Capture the cell that displays the provided text and extract its (X, Y) central coordinate. 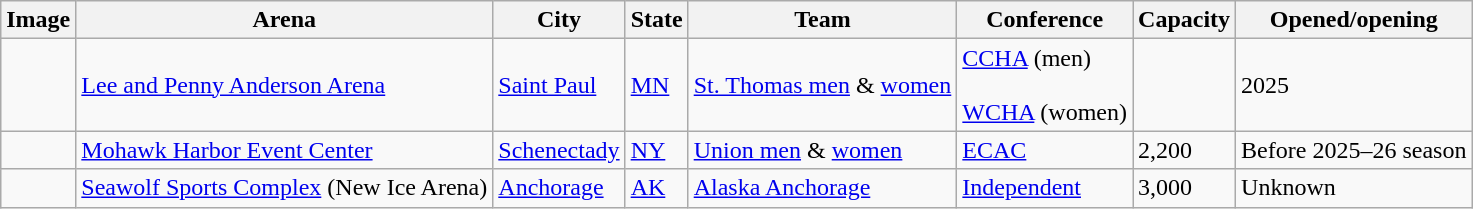
Alaska Anchorage (822, 188)
Schenectady (559, 150)
Saint Paul (559, 85)
Before 2025–26 season (1354, 150)
Arena (284, 20)
Seawolf Sports Complex (New Ice Arena) (284, 188)
AK (656, 188)
Team (822, 20)
MN (656, 85)
Conference (1045, 20)
Anchorage (559, 188)
Union men & women (822, 150)
Lee and Penny Anderson Arena (284, 85)
Mohawk Harbor Event Center (284, 150)
Capacity (1184, 20)
NY (656, 150)
City (559, 20)
Opened/opening (1354, 20)
St. Thomas men & women (822, 85)
CCHA (men)WCHA (women) (1045, 85)
State (656, 20)
2,200 (1184, 150)
Image (38, 20)
2025 (1354, 85)
Unknown (1354, 188)
3,000 (1184, 188)
ECAC (1045, 150)
Independent (1045, 188)
